Determine the [x, y] coordinate at the center of the cell enclosing the given text.  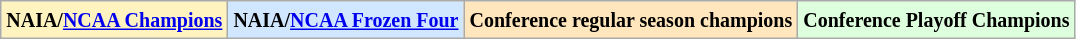
NAIA/NCAA Frozen Four [346, 20]
Conference Playoff Champions [936, 20]
NAIA/NCAA Champions [114, 20]
Conference regular season champions [631, 20]
